Search for the cell housing the specified text and yield its (x, y) center coordinate. 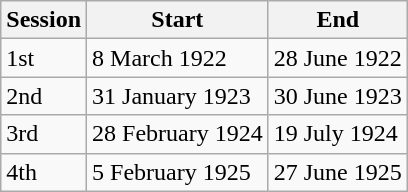
2nd (44, 96)
28 June 1922 (338, 58)
1st (44, 58)
End (338, 20)
31 January 1923 (178, 96)
8 March 1922 (178, 58)
Session (44, 20)
19 July 1924 (338, 134)
28 February 1924 (178, 134)
Start (178, 20)
4th (44, 172)
27 June 1925 (338, 172)
30 June 1923 (338, 96)
3rd (44, 134)
5 February 1925 (178, 172)
